Provide the [X, Y] coordinate of the cell's center where the given text is located.  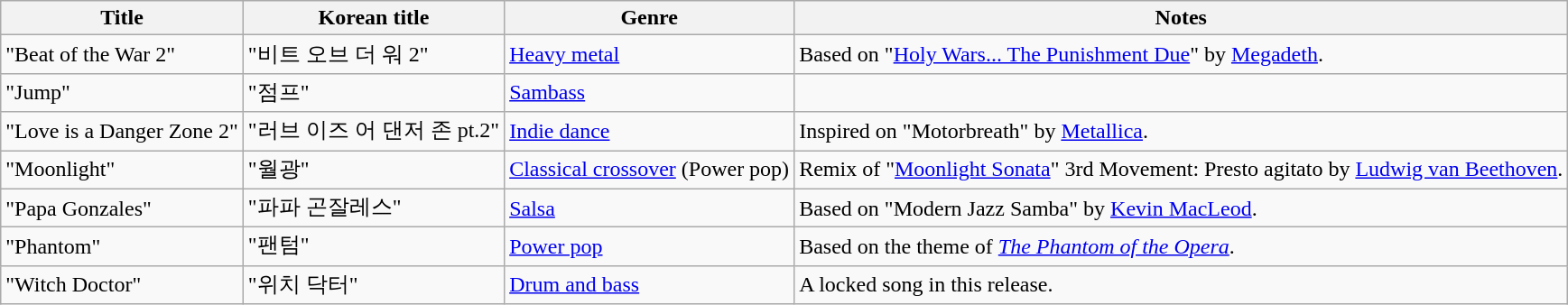
"Beat of the War 2" [123, 54]
Sambass [650, 92]
"파파 곤잘레스" [374, 208]
"Witch Doctor" [123, 285]
"Moonlight" [123, 170]
"Phantom" [123, 247]
"비트 오브 더 워 2" [374, 54]
Based on "Holy Wars... The Punishment Due" by Megadeth. [1181, 54]
Heavy metal [650, 54]
"팬텀" [374, 247]
Inspired on "Motorbreath" by Metallica. [1181, 132]
Title [123, 18]
Salsa [650, 208]
Genre [650, 18]
Drum and bass [650, 285]
"러브 이즈 어 댄저 존 pt.2" [374, 132]
Remix of "Moonlight Sonata" 3rd Movement: Presto agitato by Ludwig van Beethoven. [1181, 170]
"Papa Gonzales" [123, 208]
"Love is a Danger Zone 2" [123, 132]
Based on the theme of The Phantom of the Opera. [1181, 247]
Based on "Modern Jazz Samba" by Kevin MacLeod. [1181, 208]
Notes [1181, 18]
"월광" [374, 170]
Indie dance [650, 132]
"Jump" [123, 92]
"점프" [374, 92]
A locked song in this release. [1181, 285]
Classical crossover (Power pop) [650, 170]
Korean title [374, 18]
"위치 닥터" [374, 285]
Power pop [650, 247]
